Provide the [x, y] coordinate of the cell's center where the given text is located.  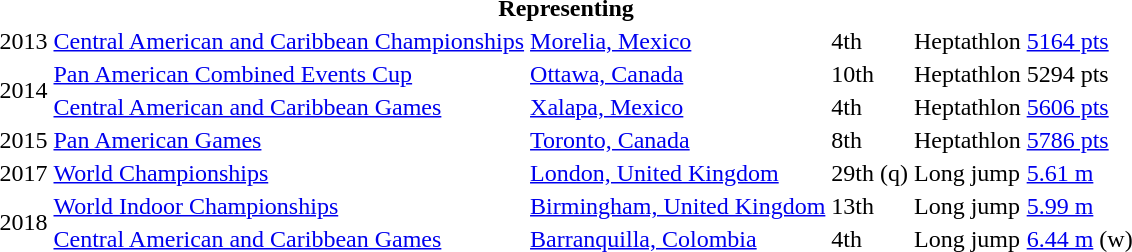
Xalapa, Mexico [678, 107]
10th [870, 74]
Ottawa, Canada [678, 74]
13th [870, 206]
Pan American Games [289, 140]
Birmingham, United Kingdom [678, 206]
8th [870, 140]
Morelia, Mexico [678, 41]
World Championships [289, 173]
Central American and Caribbean Games [289, 107]
World Indoor Championships [289, 206]
29th (q) [870, 173]
Toronto, Canada [678, 140]
London, United Kingdom [678, 173]
Pan American Combined Events Cup [289, 74]
Central American and Caribbean Championships [289, 41]
